Return the [x, y] coordinate for the center point of the cell that contains the specified text.  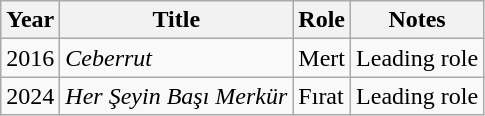
Notes [418, 20]
Year [30, 20]
Ceberrut [176, 58]
2024 [30, 96]
Fırat [322, 96]
Mert [322, 58]
Title [176, 20]
2016 [30, 58]
Role [322, 20]
Her Şeyin Başı Merkür [176, 96]
